Capture the cell that displays the provided text and extract its [x, y] central coordinate. 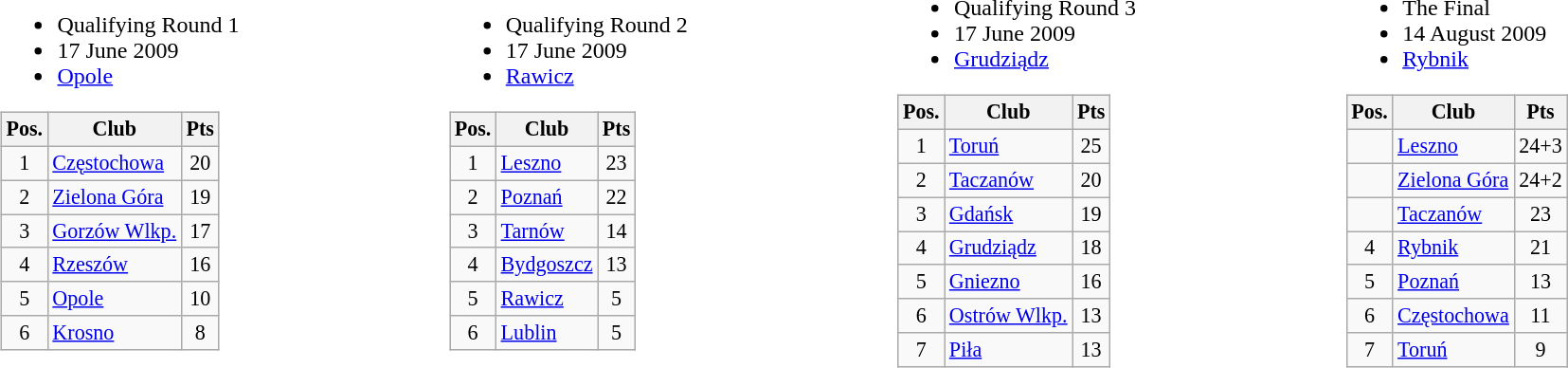
Gniezno [1008, 282]
18 [1091, 248]
Bydgoszcz [546, 265]
Krosno [114, 333]
Gdańsk [1008, 214]
17 [200, 231]
22 [617, 197]
Rzeszów [114, 265]
Tarnów [546, 231]
9 [1541, 350]
10 [200, 299]
8 [200, 333]
Piła [1008, 350]
25 [1091, 146]
Gorzów Wlkp. [114, 231]
Ostrów Wlkp. [1008, 316]
24+2 [1541, 180]
14 [617, 231]
Lublin [546, 333]
Rawicz [546, 299]
Opole [114, 299]
24+3 [1541, 146]
Grudziądz [1008, 248]
Rybnik [1453, 248]
11 [1541, 316]
21 [1541, 248]
